From the cell containing the given text, extract its center point as (x, y) coordinate. 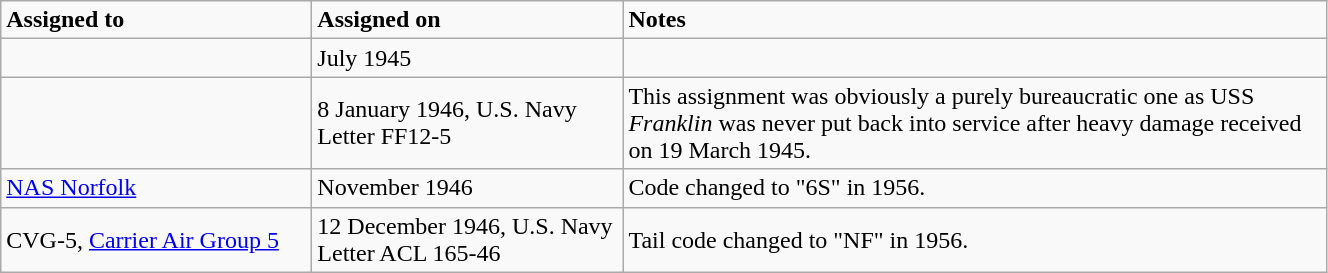
This assignment was obviously a purely bureaucratic one as USS Franklin was never put back into service after heavy damage received on 19 March 1945. (975, 123)
November 1946 (468, 188)
NAS Norfolk (156, 188)
July 1945 (468, 58)
Notes (975, 20)
12 December 1946, U.S. Navy Letter ACL 165-46 (468, 240)
Code changed to "6S" in 1956. (975, 188)
Assigned on (468, 20)
CVG-5, Carrier Air Group 5 (156, 240)
Tail code changed to "NF" in 1956. (975, 240)
Assigned to (156, 20)
8 January 1946, U.S. Navy Letter FF12-5 (468, 123)
